Return the (x, y) coordinate for the center point of the cell that contains the specified text.  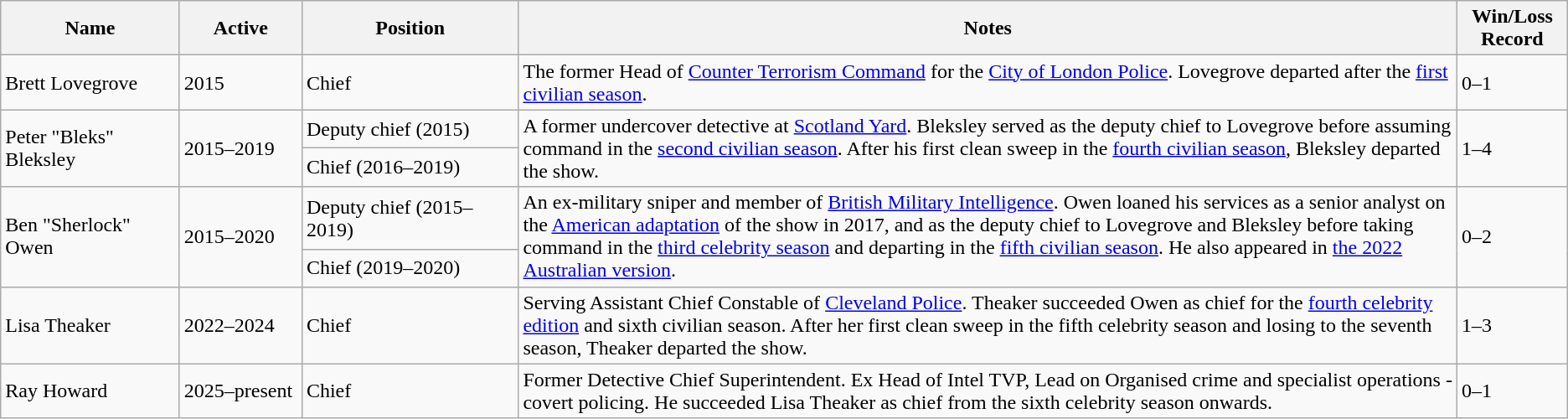
Position (410, 28)
Brett Lovegrove (90, 82)
Chief (2016–2019) (410, 168)
2015 (240, 82)
The former Head of Counter Terrorism Command for the City of London Police. Lovegrove departed after the first civilian season. (988, 82)
Deputy chief (2015) (410, 129)
2022–2024 (240, 325)
1–4 (1513, 148)
Win/Loss Record (1513, 28)
Name (90, 28)
Notes (988, 28)
Chief (2019–2020) (410, 268)
Ben "Sherlock" Owen (90, 236)
Ray Howard (90, 391)
1–3 (1513, 325)
2015–2020 (240, 236)
Deputy chief (2015–2019) (410, 218)
2025–present (240, 391)
2015–2019 (240, 148)
Lisa Theaker (90, 325)
Active (240, 28)
Peter "Bleks" Bleksley (90, 148)
0–2 (1513, 236)
